Detect which cell encompasses the target text, then output its (x, y) center coordinate. 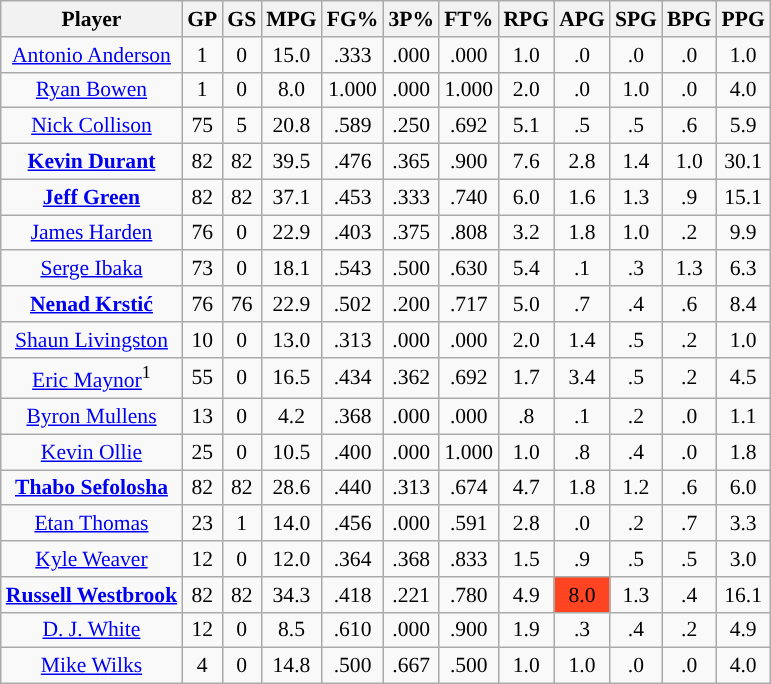
Thabo Sefolosha (92, 488)
.740 (468, 197)
SPG (636, 19)
10.5 (291, 452)
.780 (468, 595)
FG% (353, 19)
14.0 (291, 524)
.502 (353, 304)
5.1 (526, 126)
.375 (411, 233)
.434 (353, 378)
23 (202, 524)
73 (202, 269)
16.1 (742, 595)
GS (242, 19)
8.4 (742, 304)
6.3 (742, 269)
Eric Maynor1 (92, 378)
39.5 (291, 162)
13.0 (291, 340)
.808 (468, 233)
1.7 (526, 378)
.403 (353, 233)
.610 (353, 630)
Russell Westbrook (92, 595)
Kevin Ollie (92, 452)
.589 (353, 126)
.456 (353, 524)
Jeff Green (92, 197)
15.1 (742, 197)
RPG (526, 19)
3P% (411, 19)
20.8 (291, 126)
1.9 (526, 630)
12.0 (291, 559)
.365 (411, 162)
FT% (468, 19)
.630 (468, 269)
.400 (353, 452)
.440 (353, 488)
MPG (291, 19)
3.3 (742, 524)
.250 (411, 126)
1.5 (526, 559)
BPG (690, 19)
3.0 (742, 559)
3.4 (582, 378)
Ryan Bowen (92, 90)
Player (92, 19)
Shaun Livingston (92, 340)
9.9 (742, 233)
PPG (742, 19)
1.2 (636, 488)
4.5 (742, 378)
.418 (353, 595)
Etan Thomas (92, 524)
15.0 (291, 55)
Mike Wilks (92, 666)
5 (242, 126)
1.1 (742, 417)
.591 (468, 524)
James Harden (92, 233)
.453 (353, 197)
55 (202, 378)
10 (202, 340)
.364 (353, 559)
34.3 (291, 595)
.221 (411, 595)
Nenad Krstić (92, 304)
75 (202, 126)
.543 (353, 269)
5.4 (526, 269)
.717 (468, 304)
Byron Mullens (92, 417)
14.8 (291, 666)
5.0 (526, 304)
30.1 (742, 162)
4.7 (526, 488)
37.1 (291, 197)
.362 (411, 378)
25 (202, 452)
.833 (468, 559)
Serge Ibaka (92, 269)
.200 (411, 304)
18.1 (291, 269)
.674 (468, 488)
4 (202, 666)
7.6 (526, 162)
.667 (411, 666)
13 (202, 417)
8.5 (291, 630)
Nick Collison (92, 126)
3.2 (526, 233)
4.2 (291, 417)
Kyle Weaver (92, 559)
Antonio Anderson (92, 55)
D. J. White (92, 630)
APG (582, 19)
.476 (353, 162)
28.6 (291, 488)
16.5 (291, 378)
5.9 (742, 126)
Kevin Durant (92, 162)
GP (202, 19)
1.6 (582, 197)
